Search for the cell housing the specified text and yield its (X, Y) center coordinate. 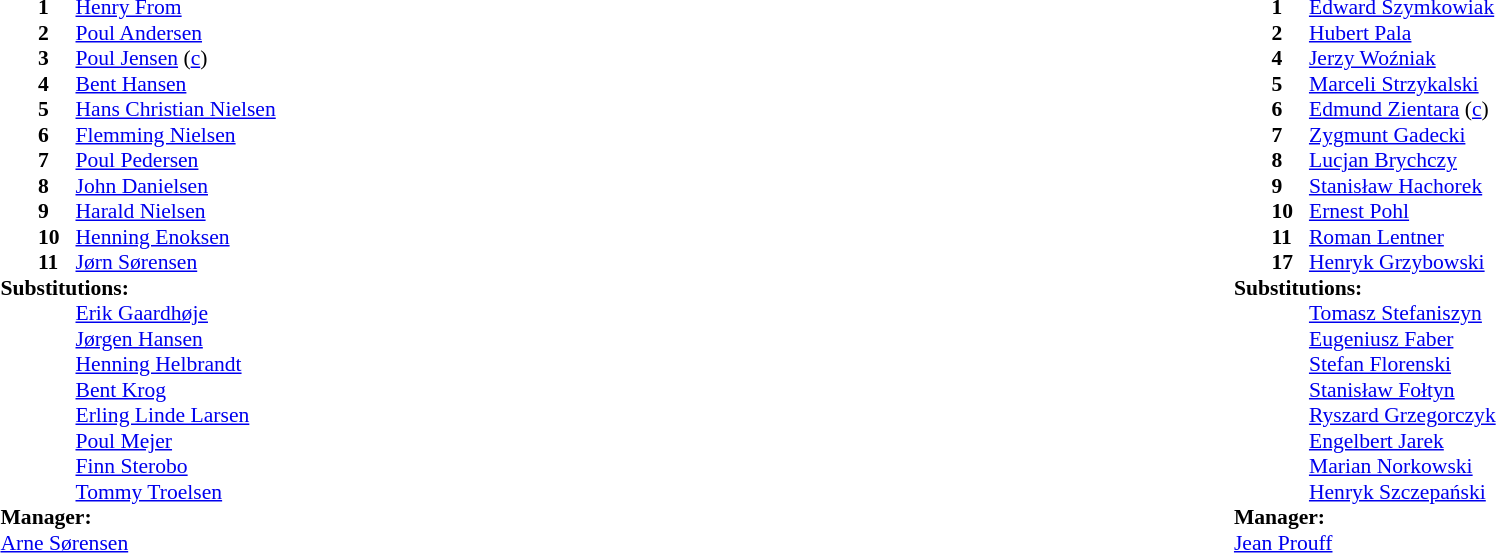
Marian Norkowski (1402, 467)
Poul Pedersen (176, 161)
Edmund Zientara (c) (1402, 109)
Jørgen Hansen (176, 339)
Hubert Pala (1402, 33)
Bent Hansen (176, 84)
17 (1290, 263)
Henning Enoksen (176, 237)
Eugeniusz Faber (1402, 339)
Lucjan Brychczy (1402, 161)
Ryszard Grzegorczyk (1402, 415)
Ernest Pohl (1402, 211)
Tommy Troelsen (176, 492)
Stefan Florenski (1402, 365)
Stanisław Hachorek (1402, 186)
3 (57, 59)
Engelbert Jarek (1402, 441)
Flemming Nielsen (176, 135)
Jerzy Woźniak (1402, 59)
Poul Mejer (176, 441)
Marceli Strzykalski (1402, 84)
Henryk Grzybowski (1402, 263)
Bent Krog (176, 390)
Harald Nielsen (176, 211)
Poul Jensen (c) (176, 59)
Finn Sterobo (176, 467)
Roman Lentner (1402, 237)
John Danielsen (176, 186)
Henryk Szczepański (1402, 492)
Tomasz Stefaniszyn (1402, 313)
Jørn Sørensen (176, 263)
Zygmunt Gadecki (1402, 135)
Erling Linde Larsen (176, 415)
Erik Gaardhøje (176, 313)
Henning Helbrandt (176, 365)
Hans Christian Nielsen (176, 109)
Stanisław Fołtyn (1402, 390)
Poul Andersen (176, 33)
